Search for the cell housing the specified text and yield its [X, Y] center coordinate. 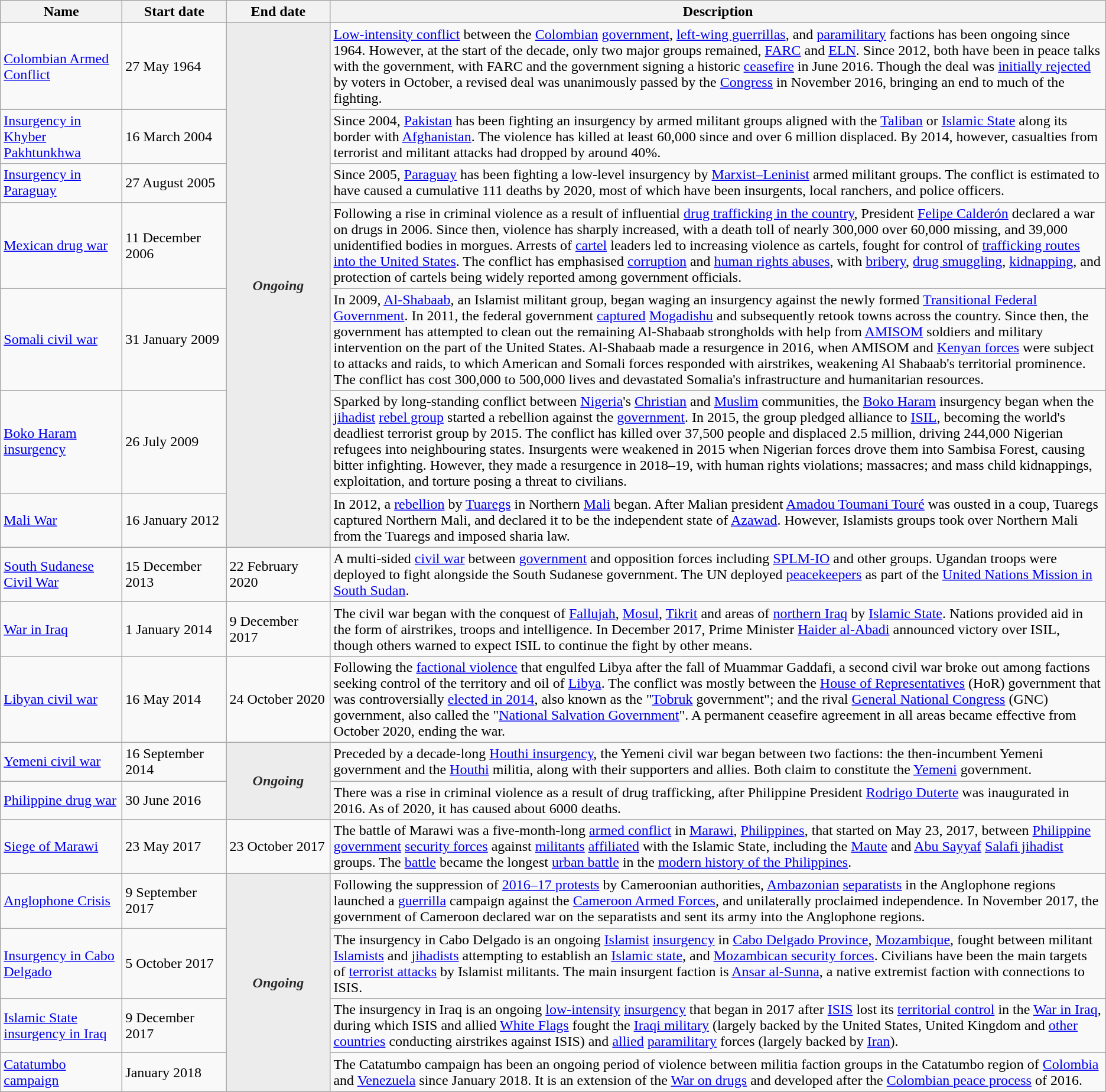
Description [718, 12]
Philippine drug war [61, 800]
Islamic State insurgency in Iraq [61, 1026]
30 June 2016 [174, 800]
5 October 2017 [174, 963]
15 December 2013 [174, 574]
24 October 2020 [278, 699]
Siege of Marawi [61, 847]
Anglophone Crisis [61, 901]
16 September 2014 [174, 761]
16 March 2004 [174, 136]
Insurgency in Cabo Delgado [61, 963]
26 July 2009 [174, 442]
End date [278, 12]
16 January 2012 [174, 520]
Boko Haram insurgency [61, 442]
Catatumbo campaign [61, 1072]
Mexican drug war [61, 245]
War in Iraq [61, 629]
Insurgency in Khyber Pakhtunkhwa [61, 136]
27 August 2005 [174, 183]
9 September 2017 [174, 901]
Somali civil war [61, 339]
22 February 2020 [278, 574]
Colombian Armed Conflict [61, 66]
Libyan civil war [61, 699]
27 May 1964 [174, 66]
1 January 2014 [174, 629]
11 December 2006 [174, 245]
Yemeni civil war [61, 761]
South Sudanese Civil War [61, 574]
Insurgency in Paraguay [61, 183]
Mali War [61, 520]
16 May 2014 [174, 699]
Start date [174, 12]
January 2018 [174, 1072]
23 May 2017 [174, 847]
23 October 2017 [278, 847]
31 January 2009 [174, 339]
Name [61, 12]
